Capture the cell that displays the provided text and extract its (x, y) central coordinate. 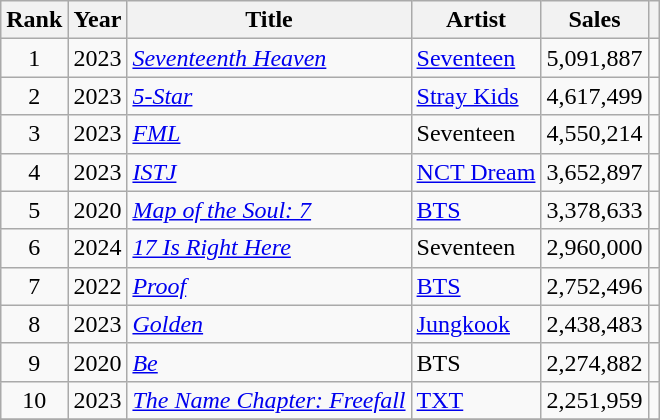
6 (34, 248)
7 (34, 286)
17 Is Right Here (269, 248)
Sales (594, 20)
Seventeenth Heaven (269, 58)
3,652,897 (594, 172)
4,550,214 (594, 134)
FML (269, 134)
Year (98, 20)
TXT (476, 400)
Artist (476, 20)
5 (34, 210)
2022 (98, 286)
Stray Kids (476, 96)
2 (34, 96)
3 (34, 134)
4 (34, 172)
Golden (269, 324)
2,251,959 (594, 400)
5-Star (269, 96)
2024 (98, 248)
Rank (34, 20)
9 (34, 362)
NCT Dream (476, 172)
3,378,633 (594, 210)
2,274,882 (594, 362)
ISTJ (269, 172)
2,960,000 (594, 248)
Jungkook (476, 324)
8 (34, 324)
1 (34, 58)
Map of the Soul: 7 (269, 210)
The Name Chapter: Freefall (269, 400)
2,438,483 (594, 324)
Proof (269, 286)
4,617,499 (594, 96)
Title (269, 20)
5,091,887 (594, 58)
10 (34, 400)
2,752,496 (594, 286)
Be (269, 362)
